Scan for the cell matching the given text and deliver its (X, Y) coordinate at center. 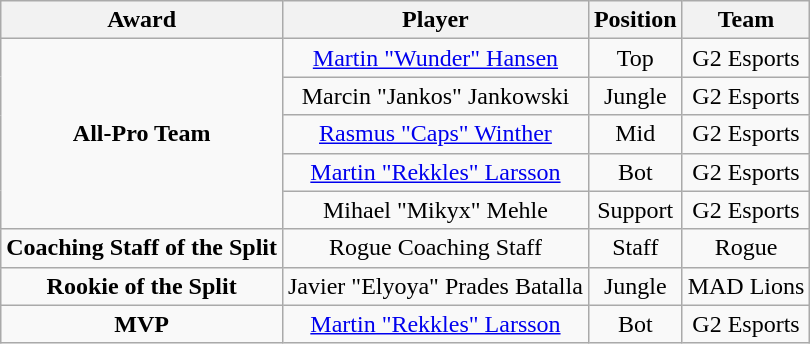
Top (635, 58)
Javier "Elyoya" Prades Batalla (435, 286)
Rogue (746, 248)
Rasmus "Caps" Winther (435, 134)
Rogue Coaching Staff (435, 248)
Player (435, 20)
Support (635, 210)
Award (142, 20)
MAD Lions (746, 286)
MVP (142, 324)
Marcin "Jankos" Jankowski (435, 96)
Martin "Wunder" Hansen (435, 58)
Mihael "Mikyx" Mehle (435, 210)
Mid (635, 134)
Staff (635, 248)
Coaching Staff of the Split (142, 248)
All-Pro Team (142, 134)
Team (746, 20)
Rookie of the Split (142, 286)
Position (635, 20)
